Locate the cell with the specified text and output its [X, Y] center coordinate. 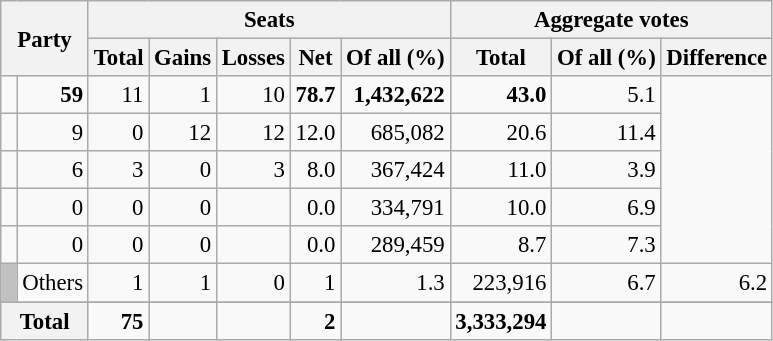
Party [45, 38]
78.7 [315, 95]
8.7 [501, 245]
59 [52, 95]
6 [52, 170]
6.7 [606, 283]
20.6 [501, 133]
1,432,622 [396, 95]
11 [118, 95]
3.9 [606, 170]
2 [315, 321]
7.3 [606, 245]
Aggregate votes [611, 20]
223,916 [501, 283]
289,459 [396, 245]
Gains [183, 58]
Difference [716, 58]
10 [253, 95]
685,082 [396, 133]
11.4 [606, 133]
11.0 [501, 170]
10.0 [501, 208]
Losses [253, 58]
Others [52, 283]
6.9 [606, 208]
Net [315, 58]
367,424 [396, 170]
1.3 [396, 283]
75 [118, 321]
6.2 [716, 283]
8.0 [315, 170]
9 [52, 133]
334,791 [396, 208]
12.0 [315, 133]
Seats [269, 20]
43.0 [501, 95]
3,333,294 [501, 321]
5.1 [606, 95]
